Scan for the cell matching the given text and deliver its (X, Y) coordinate at center. 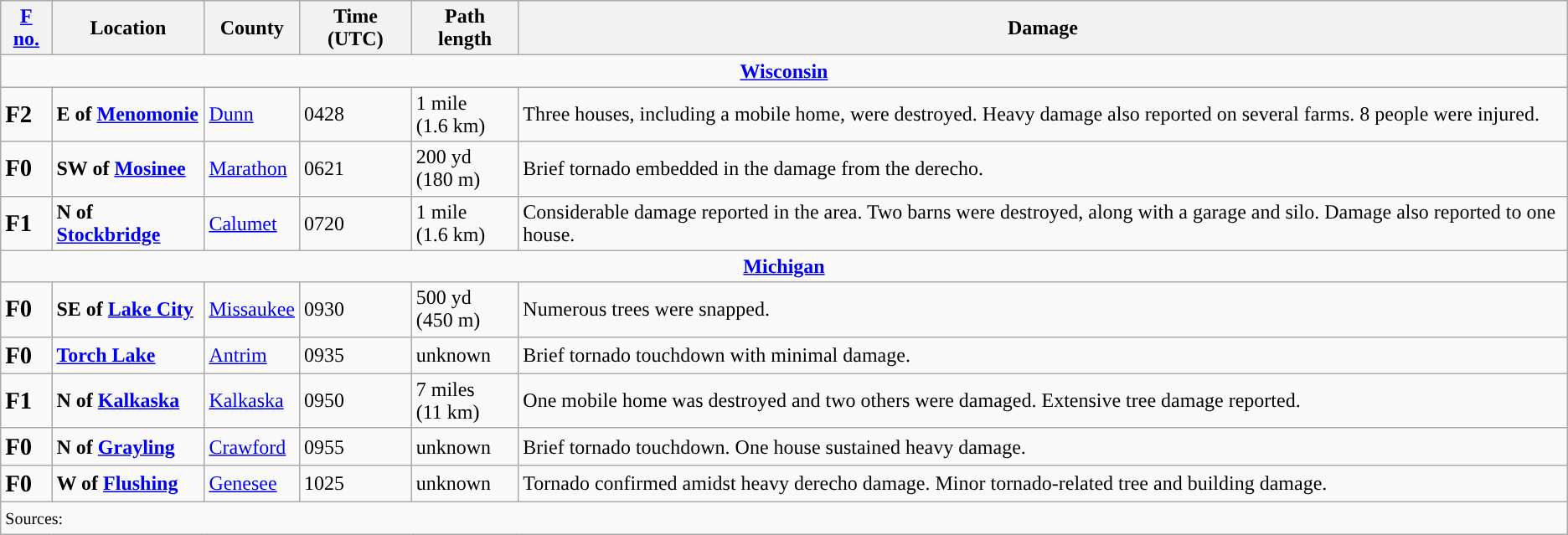
Brief tornado embedded in the damage from the derecho. (1043, 169)
Torch Lake (128, 355)
N of Kalkaska (128, 400)
N of Grayling (128, 446)
Sources: (784, 517)
500 yd(450 m) (465, 310)
Brief tornado touchdown. One house sustained heavy damage. (1043, 446)
Path length (465, 28)
Crawford (252, 446)
Dunn (252, 114)
Numerous trees were snapped. (1043, 310)
Marathon (252, 169)
200 yd(180 m) (465, 169)
Considerable damage reported in the area. Two barns were destroyed, along with a garage and silo. Damage also reported to one house. (1043, 223)
SE of Lake City (128, 310)
0955 (356, 446)
Kalkaska (252, 400)
Calumet (252, 223)
Genesee (252, 483)
W of Flushing (128, 483)
1 mile (1.6 km) (465, 114)
N of Stockbridge (128, 223)
Tornado confirmed amidst heavy derecho damage. Minor tornado-related tree and building damage. (1043, 483)
1 mile(1.6 km) (465, 223)
County (252, 28)
Missaukee (252, 310)
Brief tornado touchdown with minimal damage. (1043, 355)
SW of Mosinee (128, 169)
F2 (27, 114)
0930 (356, 310)
Wisconsin (784, 71)
7 miles (11 km) (465, 400)
0950 (356, 400)
0428 (356, 114)
Michigan (784, 266)
Antrim (252, 355)
F no. (27, 28)
Damage (1043, 28)
0720 (356, 223)
E of Menomonie (128, 114)
Three houses, including a mobile home, were destroyed. Heavy damage also reported on several farms. 8 people were injured. (1043, 114)
1025 (356, 483)
Time (UTC) (356, 28)
0621 (356, 169)
One mobile home was destroyed and two others were damaged. Extensive tree damage reported. (1043, 400)
Location (128, 28)
0935 (356, 355)
